Find where the given text appears and provide that cell's center as [x, y] coordinate. 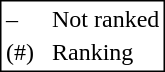
Ranking [105, 53]
– [20, 19]
Not ranked [105, 19]
(#) [20, 53]
